Provide the (x, y) coordinate of the cell's center where the given text is located.  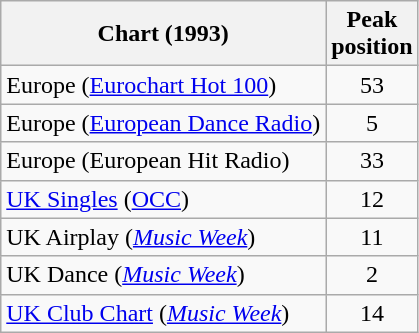
UK Dance (Music Week) (164, 275)
53 (372, 85)
Europe (Eurochart Hot 100) (164, 85)
11 (372, 237)
14 (372, 313)
Europe (European Dance Radio) (164, 123)
33 (372, 161)
Chart (1993) (164, 34)
UK Singles (OCC) (164, 199)
5 (372, 123)
UK Club Chart (Music Week) (164, 313)
UK Airplay (Music Week) (164, 237)
Europe (European Hit Radio) (164, 161)
12 (372, 199)
Peakposition (372, 34)
2 (372, 275)
